Pinpoint the cell where the given text exists, returning its (x, y) midpoint coordinate. 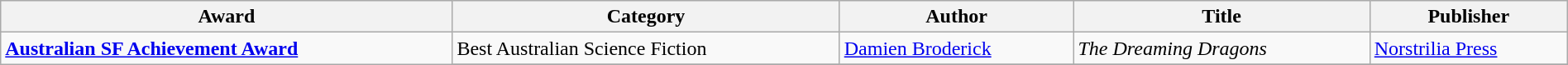
Norstrilia Press (1469, 48)
Damien Broderick (956, 48)
Award (227, 17)
Publisher (1469, 17)
The Dreaming Dragons (1221, 48)
Title (1221, 17)
Author (956, 17)
Best Australian Science Fiction (646, 48)
Australian SF Achievement Award (227, 48)
Category (646, 17)
